Provide the (X, Y) coordinate of the cell's center where the given text is located.  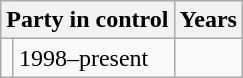
1998–present (94, 58)
Years (208, 20)
Party in control (88, 20)
